Return (X, Y) of the center of cell containing provided text 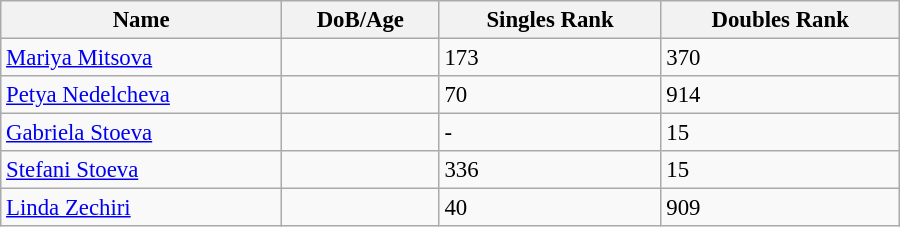
914 (780, 95)
Doubles Rank (780, 20)
Name (142, 20)
173 (550, 58)
DoB/Age (361, 20)
Mariya Mitsova (142, 58)
Petya Nedelcheva (142, 95)
70 (550, 95)
370 (780, 58)
336 (550, 170)
Singles Rank (550, 20)
Gabriela Stoeva (142, 133)
Linda Zechiri (142, 208)
40 (550, 208)
909 (780, 208)
- (550, 133)
Stefani Stoeva (142, 170)
